Provide the [X, Y] coordinate of the cell's center where the given text is located.  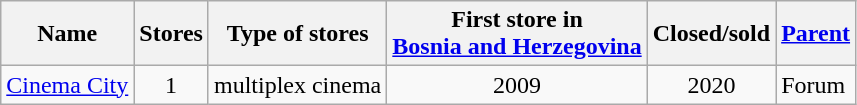
Closed/sold [711, 34]
Stores [172, 34]
Name [68, 34]
First store inBosnia and Herzegovina [517, 34]
Forum [816, 85]
2020 [711, 85]
2009 [517, 85]
Type of stores [297, 34]
multiplex cinema [297, 85]
Parent [816, 34]
1 [172, 85]
Cinema City [68, 85]
